From the cell containing the given text, extract its center point as (X, Y) coordinate. 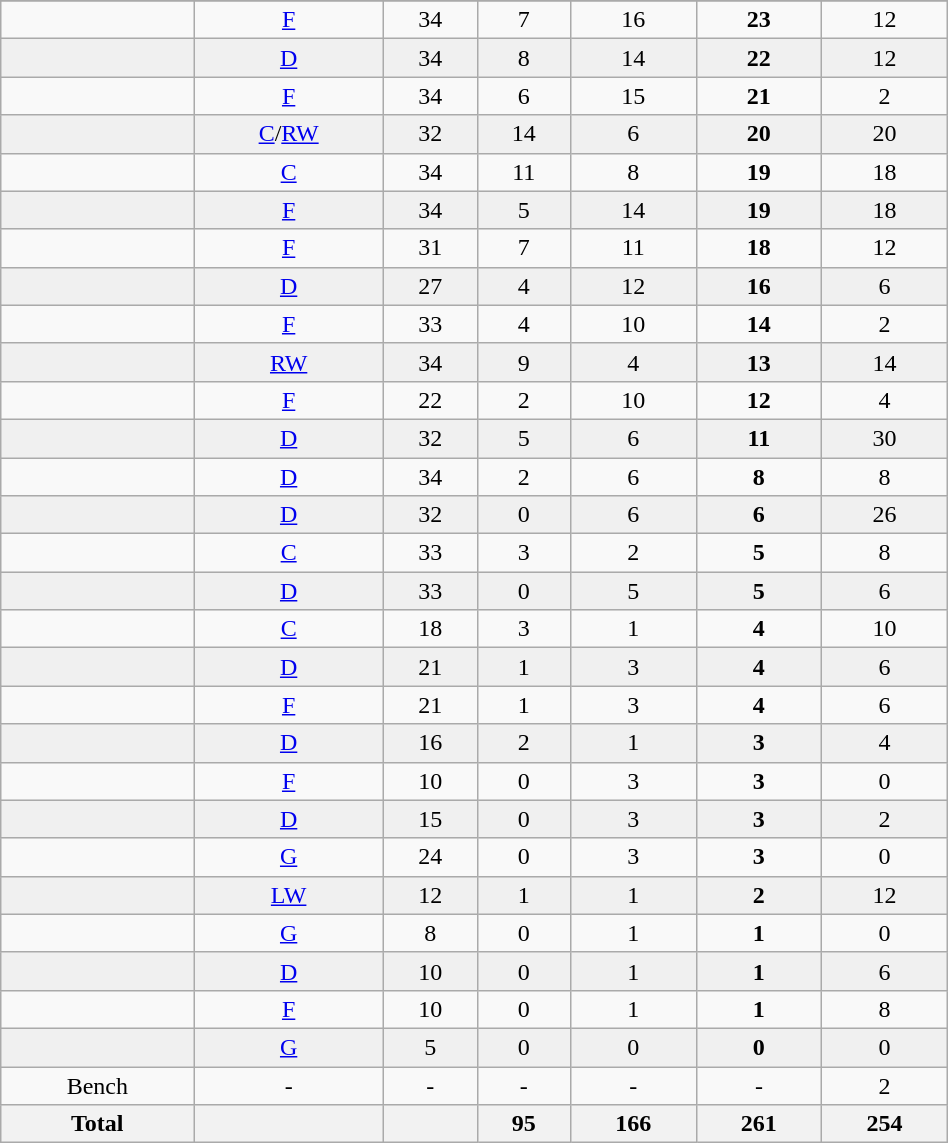
RW (289, 362)
261 (759, 1124)
26 (885, 515)
30 (885, 438)
9 (524, 362)
Bench (98, 1085)
166 (634, 1124)
LW (289, 895)
27 (430, 286)
24 (430, 857)
95 (524, 1124)
254 (885, 1124)
23 (759, 20)
C/RW (289, 134)
Total (98, 1124)
31 (430, 248)
13 (759, 362)
